Extract the [x, y] coordinate from the center of the cell holding the provided text.  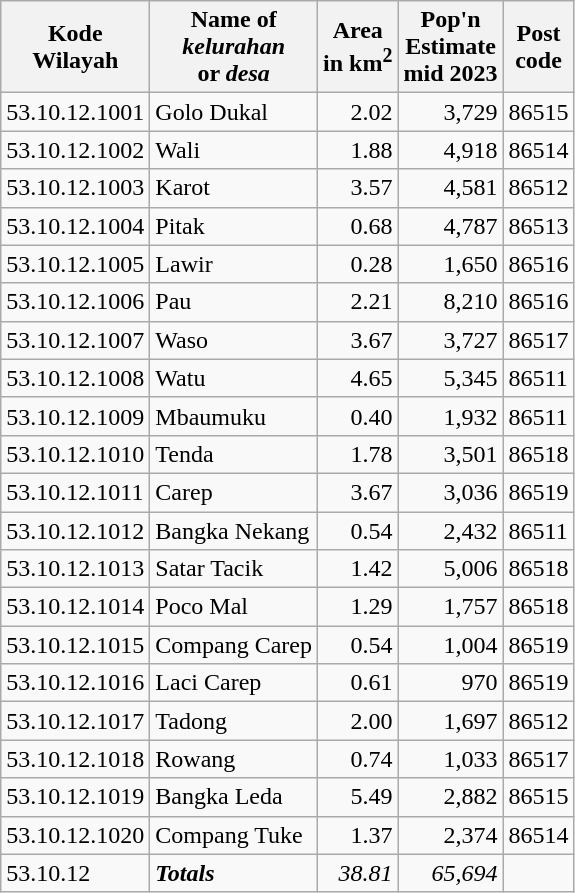
1,033 [450, 759]
53.10.12.1012 [76, 531]
Watu [234, 378]
Waso [234, 340]
5,006 [450, 569]
Karot [234, 188]
53.10.12.1001 [76, 112]
38.81 [358, 873]
1.88 [358, 150]
Satar Tacik [234, 569]
53.10.12.1020 [76, 835]
53.10.12.1007 [76, 340]
1.29 [358, 607]
Laci Carep [234, 683]
53.10.12.1003 [76, 188]
1.37 [358, 835]
Bangka Leda [234, 797]
3,729 [450, 112]
2,882 [450, 797]
53.10.12.1009 [76, 416]
0.28 [358, 264]
3,036 [450, 492]
970 [450, 683]
Mbaumuku [234, 416]
2.21 [358, 302]
4,918 [450, 150]
53.10.12 [76, 873]
1.42 [358, 569]
0.68 [358, 226]
4,581 [450, 188]
3,501 [450, 454]
53.10.12.1008 [76, 378]
Tenda [234, 454]
Name of kelurahan or desa [234, 47]
Area in km2 [358, 47]
2.02 [358, 112]
53.10.12.1011 [76, 492]
Totals [234, 873]
Pop'nEstimatemid 2023 [450, 47]
Compang Tuke [234, 835]
53.10.12.1015 [76, 645]
0.40 [358, 416]
86513 [538, 226]
3.57 [358, 188]
0.74 [358, 759]
53.10.12.1006 [76, 302]
53.10.12.1014 [76, 607]
53.10.12.1004 [76, 226]
Pau [234, 302]
53.10.12.1016 [76, 683]
53.10.12.1002 [76, 150]
1,757 [450, 607]
Tadong [234, 721]
Postcode [538, 47]
1,697 [450, 721]
Poco Mal [234, 607]
KodeWilayah [76, 47]
8,210 [450, 302]
2,432 [450, 531]
1,004 [450, 645]
1,932 [450, 416]
Bangka Nekang [234, 531]
Lawir [234, 264]
Wali [234, 150]
53.10.12.1013 [76, 569]
Pitak [234, 226]
Rowang [234, 759]
Golo Dukal [234, 112]
5,345 [450, 378]
53.10.12.1019 [76, 797]
1,650 [450, 264]
1.78 [358, 454]
Carep [234, 492]
53.10.12.1005 [76, 264]
5.49 [358, 797]
4.65 [358, 378]
2,374 [450, 835]
65,694 [450, 873]
3,727 [450, 340]
4,787 [450, 226]
53.10.12.1017 [76, 721]
Compang Carep [234, 645]
0.61 [358, 683]
53.10.12.1010 [76, 454]
53.10.12.1018 [76, 759]
2.00 [358, 721]
